Capture the cell that displays the provided text and extract its (x, y) central coordinate. 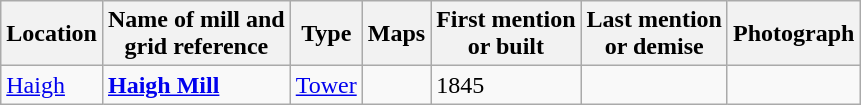
Haigh (52, 85)
Type (326, 34)
1845 (506, 85)
Tower (326, 85)
Maps (396, 34)
Photograph (793, 34)
Name of mill andgrid reference (196, 34)
Last mention or demise (654, 34)
First mentionor built (506, 34)
Haigh Mill (196, 85)
Location (52, 34)
